Return the [x, y] coordinate for the center point of the cell that contains the specified text.  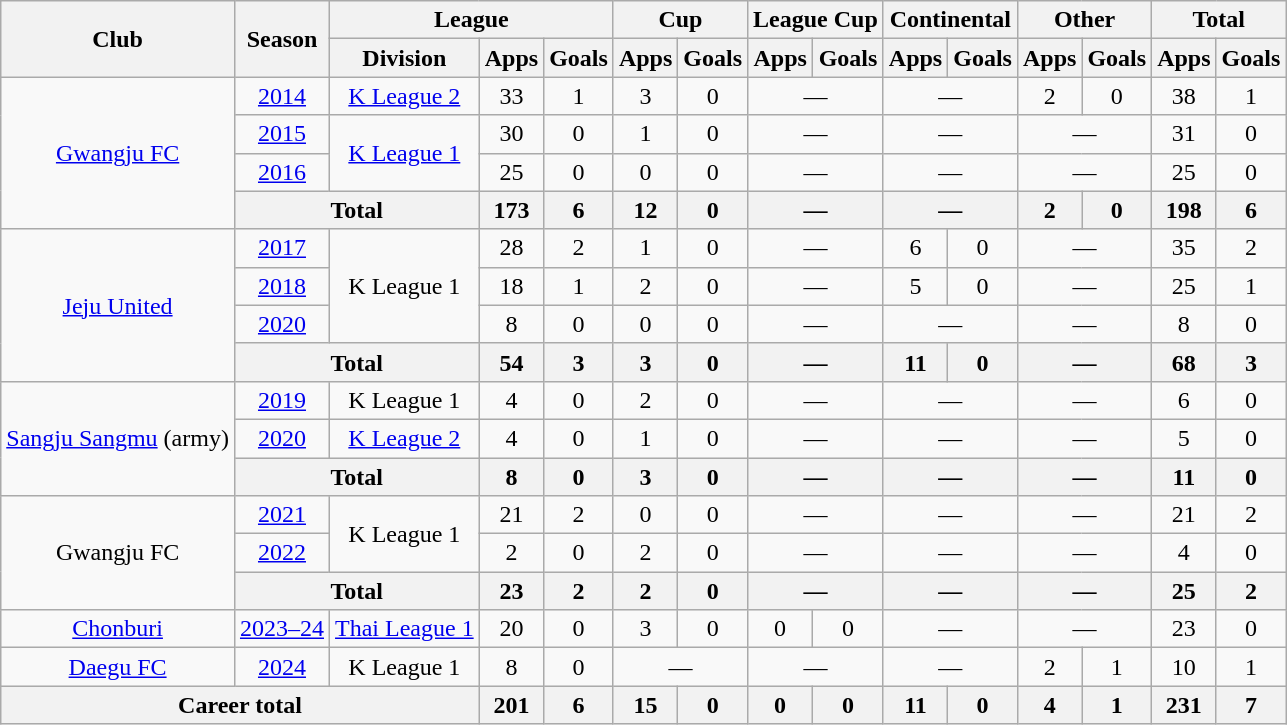
68 [1184, 362]
20 [511, 629]
League Cup [816, 20]
2019 [282, 400]
2021 [282, 515]
Club [118, 39]
2022 [282, 553]
30 [511, 134]
35 [1184, 248]
Division [405, 58]
2023–24 [282, 629]
Career total [240, 705]
Continental [950, 20]
38 [1184, 96]
173 [511, 210]
Cup [680, 20]
2017 [282, 248]
Thai League 1 [405, 629]
12 [645, 210]
28 [511, 248]
10 [1184, 667]
198 [1184, 210]
201 [511, 705]
54 [511, 362]
2018 [282, 286]
League [472, 20]
Other [1084, 20]
31 [1184, 134]
2015 [282, 134]
Daegu FC [118, 667]
Sangju Sangmu (army) [118, 438]
Jeju United [118, 305]
15 [645, 705]
2024 [282, 667]
33 [511, 96]
Season [282, 39]
7 [1251, 705]
2014 [282, 96]
231 [1184, 705]
18 [511, 286]
2016 [282, 172]
Chonburi [118, 629]
